Scan for the cell matching the given text and deliver its [x, y] coordinate at center. 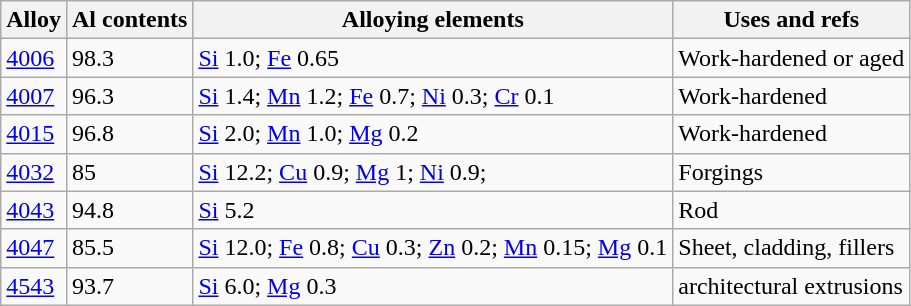
85.5 [129, 248]
85 [129, 172]
Alloying elements [433, 20]
Work-hardened or aged [792, 58]
Forgings [792, 172]
Rod [792, 210]
4006 [34, 58]
Alloy [34, 20]
Al contents [129, 20]
4032 [34, 172]
Si 1.4; Mn 1.2; Fe 0.7; Ni 0.3; Cr 0.1 [433, 96]
4543 [34, 286]
Sheet, cladding, fillers [792, 248]
4015 [34, 134]
Si 2.0; Mn 1.0; Mg 0.2 [433, 134]
4043 [34, 210]
4007 [34, 96]
Uses and refs [792, 20]
Si 12.2; Cu 0.9; Mg 1; Ni 0.9; [433, 172]
98.3 [129, 58]
96.8 [129, 134]
94.8 [129, 210]
96.3 [129, 96]
architectural extrusions [792, 286]
Si 1.0; Fe 0.65 [433, 58]
Si 12.0; Fe 0.8; Cu 0.3; Zn 0.2; Mn 0.15; Mg 0.1 [433, 248]
Si 5.2 [433, 210]
93.7 [129, 286]
4047 [34, 248]
Si 6.0; Mg 0.3 [433, 286]
